Pinpoint the cell where the given text exists, returning its (x, y) midpoint coordinate. 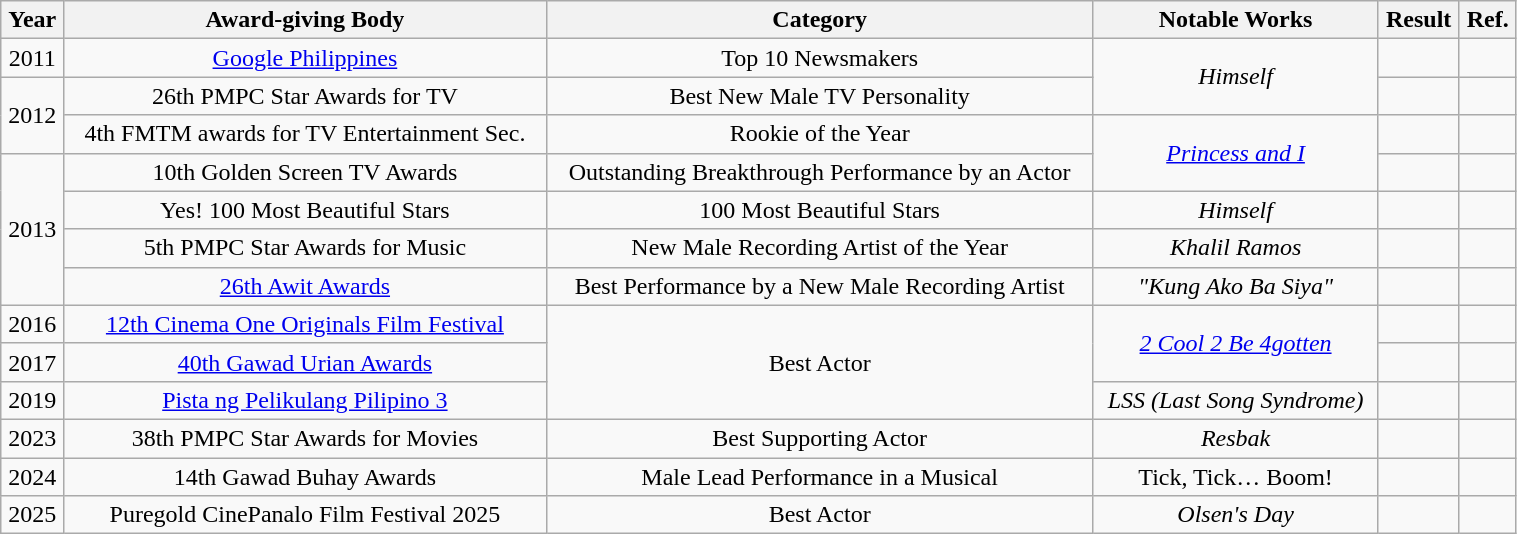
2 Cool 2 Be 4gotten (1236, 343)
Yes! 100 Most Beautiful Stars (305, 210)
2025 (32, 515)
14th Gawad Buhay Awards (305, 477)
10th Golden Screen TV Awards (305, 172)
Outstanding Breakthrough Performance by an Actor (820, 172)
Khalil Ramos (1236, 248)
Notable Works (1236, 20)
Year (32, 20)
2013 (32, 229)
4th FMTM awards for TV Entertainment Sec. (305, 134)
Olsen's Day (1236, 515)
Tick, Tick… Boom! (1236, 477)
Google Philippines (305, 58)
Puregold CinePanalo Film Festival 2025 (305, 515)
LSS (Last Song Syndrome) (1236, 400)
Result (1418, 20)
Best Supporting Actor (820, 438)
Pista ng Pelikulang Pilipino 3 (305, 400)
12th Cinema One Originals Film Festival (305, 324)
2019 (32, 400)
2016 (32, 324)
2023 (32, 438)
Category (820, 20)
Ref. (1488, 20)
26th Awit Awards (305, 286)
Best Performance by a New Male Recording Artist (820, 286)
5th PMPC Star Awards for Music (305, 248)
Princess and I (1236, 153)
Top 10 Newsmakers (820, 58)
100 Most Beautiful Stars (820, 210)
2017 (32, 362)
Award-giving Body (305, 20)
26th PMPC Star Awards for TV (305, 96)
Male Lead Performance in a Musical (820, 477)
New Male Recording Artist of the Year (820, 248)
Resbak (1236, 438)
2024 (32, 477)
40th Gawad Urian Awards (305, 362)
Best New Male TV Personality (820, 96)
"Kung Ako Ba Siya" (1236, 286)
38th PMPC Star Awards for Movies (305, 438)
2011 (32, 58)
2012 (32, 115)
Rookie of the Year (820, 134)
